Pinpoint the cell where the given text exists, returning its (X, Y) midpoint coordinate. 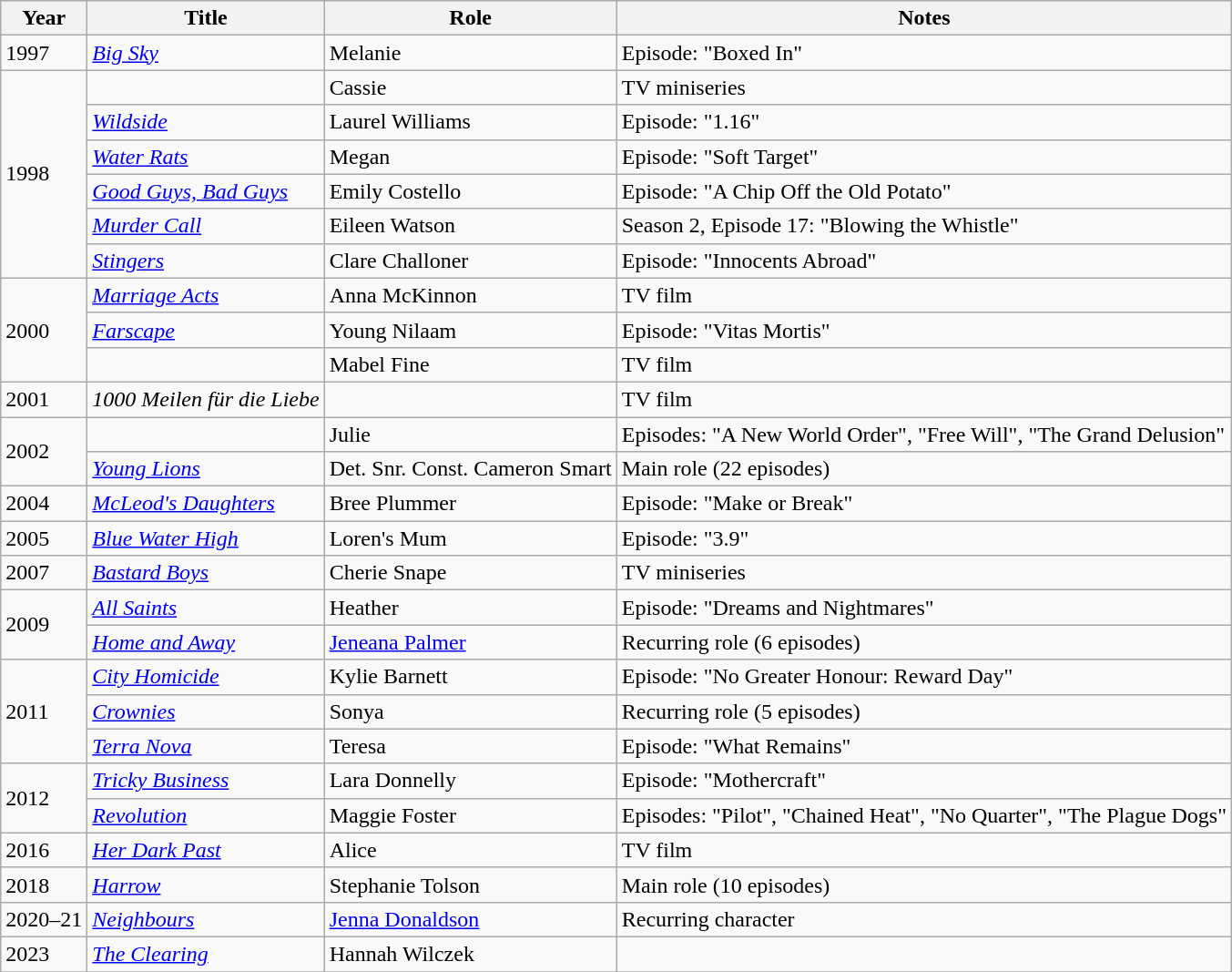
Cassie (470, 87)
Episode: "Soft Target" (923, 157)
Emily Costello (470, 191)
2018 (44, 885)
2012 (44, 798)
City Homicide (206, 677)
2004 (44, 504)
Episodes: "A New World Order", "Free Will", "The Grand Delusion" (923, 435)
Episode: "Mothercraft" (923, 781)
Episode: "A Chip Off the Old Potato" (923, 191)
Laurel Williams (470, 122)
Good Guys, Bad Guys (206, 191)
2007 (44, 573)
Crownies (206, 711)
McLeod's Daughters (206, 504)
Episode: "What Remains" (923, 746)
Water Rats (206, 157)
Alice (470, 850)
Marriage Acts (206, 295)
Big Sky (206, 53)
Stephanie Tolson (470, 885)
Episode: "Boxed In" (923, 53)
2000 (44, 330)
Jeneana Palmer (470, 642)
Lara Donnelly (470, 781)
Role (470, 18)
Tricky Business (206, 781)
Episode: "Make or Break" (923, 504)
2016 (44, 850)
Recurring role (5 episodes) (923, 711)
Hannah Wilczek (470, 954)
1997 (44, 53)
Farscape (206, 330)
Revolution (206, 815)
2020–21 (44, 919)
Jenna Donaldson (470, 919)
Episodes: "Pilot", "Chained Heat", "No Quarter", "The Plague Dogs" (923, 815)
Title (206, 18)
Recurring role (6 episodes) (923, 642)
Blue Water High (206, 538)
Cherie Snape (470, 573)
Her Dark Past (206, 850)
1000 Meilen für die Liebe (206, 399)
Eileen Watson (470, 226)
Megan (470, 157)
Bree Plummer (470, 504)
Home and Away (206, 642)
Episode: "Innocents Abroad" (923, 261)
Det. Snr. Const. Cameron Smart (470, 469)
Stingers (206, 261)
The Clearing (206, 954)
Young Lions (206, 469)
Sonya (470, 711)
Terra Nova (206, 746)
1998 (44, 174)
Season 2, Episode 17: "Blowing the Whistle" (923, 226)
Episode: "No Greater Honour: Reward Day" (923, 677)
Maggie Foster (470, 815)
Mabel Fine (470, 364)
Harrow (206, 885)
Notes (923, 18)
Recurring character (923, 919)
Loren's Mum (470, 538)
Neighbours (206, 919)
Kylie Barnett (470, 677)
Main role (22 episodes) (923, 469)
Heather (470, 608)
Main role (10 episodes) (923, 885)
Julie (470, 435)
2023 (44, 954)
Anna McKinnon (470, 295)
2001 (44, 399)
Murder Call (206, 226)
Episode: "Dreams and Nightmares" (923, 608)
Episode: "3.9" (923, 538)
Episode: "1.16" (923, 122)
Clare Challoner (470, 261)
Wildside (206, 122)
Teresa (470, 746)
2009 (44, 625)
Episode: "Vitas Mortis" (923, 330)
2002 (44, 452)
All Saints (206, 608)
Bastard Boys (206, 573)
Year (44, 18)
2005 (44, 538)
Melanie (470, 53)
2011 (44, 711)
Young Nilaam (470, 330)
